For the text-containing cell, return its midpoint in (x, y) coordinate format. 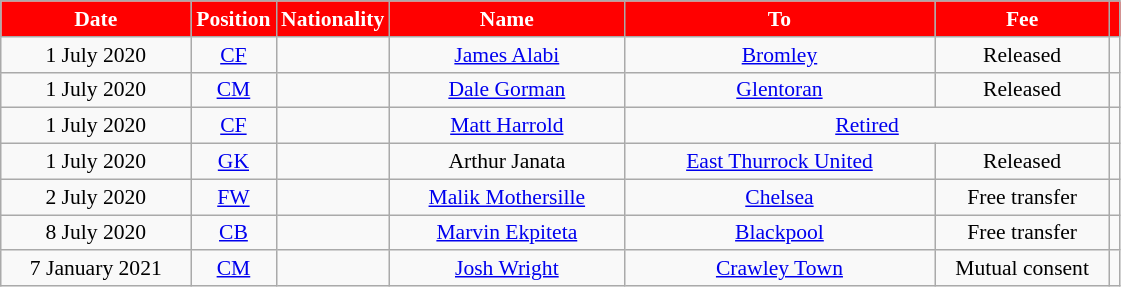
Retired (866, 126)
7 January 2021 (96, 269)
Mutual consent (1022, 269)
Position (234, 19)
Marvin Ekpiteta (506, 233)
2 July 2020 (96, 197)
Date (96, 19)
Nationality (332, 19)
Fee (1022, 19)
Name (506, 19)
Blackpool (779, 233)
Arthur Janata (506, 162)
Dale Gorman (506, 90)
CB (234, 233)
Matt Harrold (506, 126)
FW (234, 197)
James Alabi (506, 55)
Glentoran (779, 90)
Chelsea (779, 197)
Malik Mothersille (506, 197)
Bromley (779, 55)
East Thurrock United (779, 162)
GK (234, 162)
8 July 2020 (96, 233)
Crawley Town (779, 269)
To (779, 19)
Josh Wright (506, 269)
